Determine the (X, Y) coordinate at the center of the cell enclosing the given text.  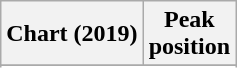
Peakposition (189, 34)
Chart (2019) (72, 34)
